Scan for the cell matching the given text and deliver its [X, Y] coordinate at center. 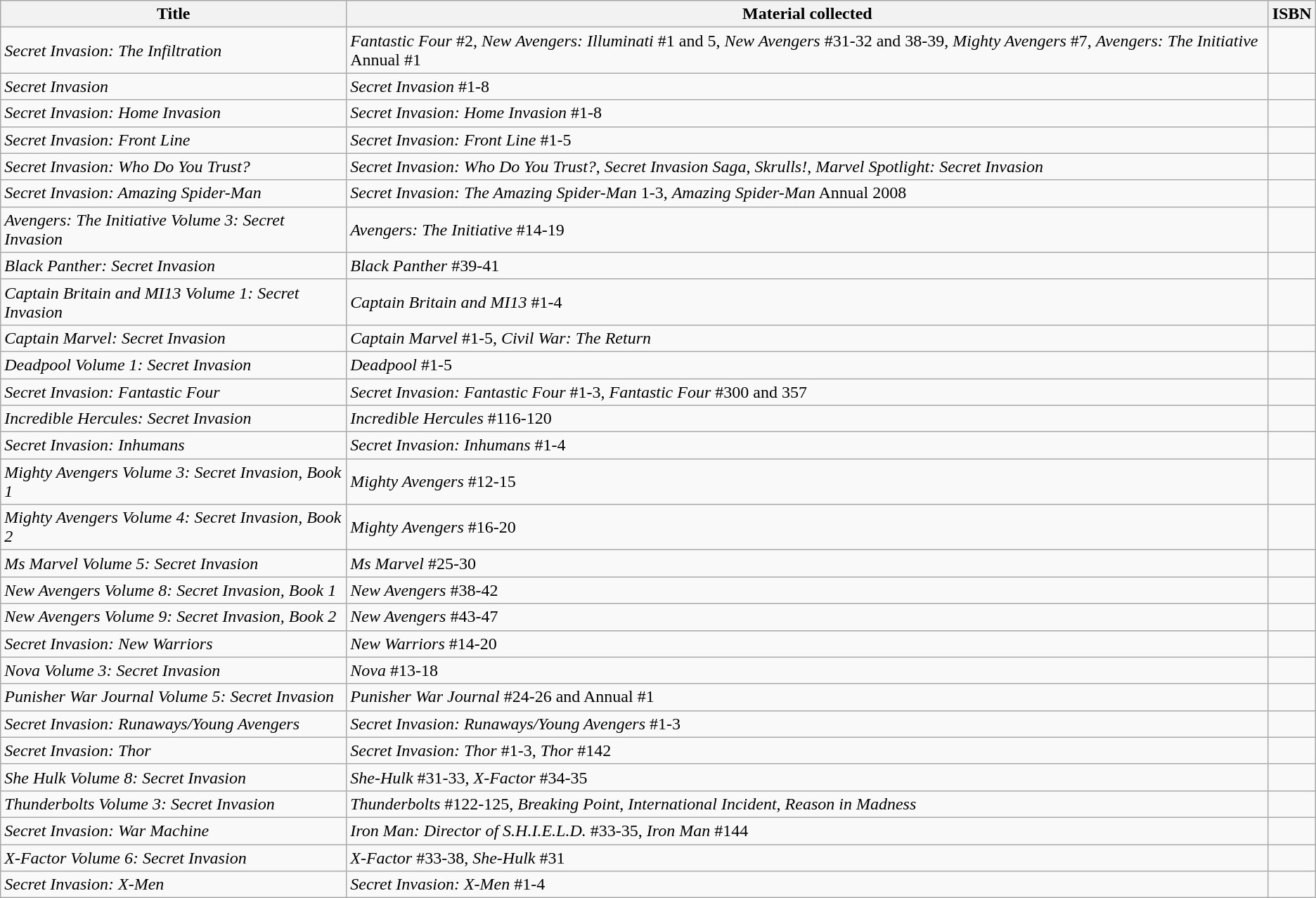
Black Panther #39-41 [807, 266]
Secret Invasion: New Warriors [174, 644]
X-Factor #33-38, She-Hulk #31 [807, 858]
Secret Invasion [174, 86]
Secret Invasion: Amazing Spider-Man [174, 193]
Secret Invasion: Inhumans [174, 445]
Ms Marvel #25-30 [807, 564]
She Hulk Volume 8: Secret Invasion [174, 777]
Secret Invasion: Front Line #1-5 [807, 140]
Mighty Avengers Volume 4: Secret Invasion, Book 2 [174, 527]
Secret Invasion: The Infiltration [174, 51]
Secret Invasion: Home Invasion [174, 113]
Secret Invasion: Who Do You Trust?, Secret Invasion Saga, Skrulls!, Marvel Spotlight: Secret Invasion [807, 167]
New Avengers #38-42 [807, 590]
Secret Invasion #1-8 [807, 86]
New Avengers Volume 9: Secret Invasion, Book 2 [174, 617]
Iron Man: Director of S.H.I.E.L.D. #33-35, Iron Man #144 [807, 831]
Secret Invasion: Fantastic Four [174, 391]
Secret Invasion: Runaways/Young Avengers [174, 724]
Secret Invasion: Front Line [174, 140]
Mighty Avengers Volume 3: Secret Invasion, Book 1 [174, 482]
Incredible Hercules: Secret Invasion [174, 419]
Secret Invasion: X-Men #1-4 [807, 885]
Avengers: The Initiative #14-19 [807, 229]
Secret Invasion: Runaways/Young Avengers #1-3 [807, 724]
Ms Marvel Volume 5: Secret Invasion [174, 564]
Thunderbolts Volume 3: Secret Invasion [174, 804]
Secret Invasion: War Machine [174, 831]
Secret Invasion: Home Invasion #1-8 [807, 113]
Mighty Avengers #16-20 [807, 527]
Material collected [807, 14]
Punisher War Journal Volume 5: Secret Invasion [174, 697]
New Warriors #14-20 [807, 644]
Incredible Hercules #116-120 [807, 419]
Mighty Avengers #12-15 [807, 482]
Secret Invasion: The Amazing Spider-Man 1-3, Amazing Spider-Man Annual 2008 [807, 193]
Nova Volume 3: Secret Invasion [174, 670]
Black Panther: Secret Invasion [174, 266]
Captain Britain and MI13 Volume 1: Secret Invasion [174, 302]
New Avengers #43-47 [807, 617]
Fantastic Four #2, New Avengers: Illuminati #1 and 5, New Avengers #31-32 and 38-39, Mighty Avengers #7, Avengers: The Initiative Annual #1 [807, 51]
Secret Invasion: Thor #1-3, Thor #142 [807, 750]
Secret Invasion: X-Men [174, 885]
Secret Invasion: Fantastic Four #1-3, Fantastic Four #300 and 357 [807, 391]
New Avengers Volume 8: Secret Invasion, Book 1 [174, 590]
Secret Invasion: Who Do You Trust? [174, 167]
Secret Invasion: Thor [174, 750]
Thunderbolts #122-125, Breaking Point, International Incident, Reason in Madness [807, 804]
Deadpool Volume 1: Secret Invasion [174, 365]
Captain Marvel: Secret Invasion [174, 338]
She-Hulk #31-33, X-Factor #34-35 [807, 777]
Title [174, 14]
ISBN [1292, 14]
Captain Marvel #1-5, Civil War: The Return [807, 338]
Secret Invasion: Inhumans #1-4 [807, 445]
Avengers: The Initiative Volume 3: Secret Invasion [174, 229]
Nova #13-18 [807, 670]
Deadpool #1-5 [807, 365]
X-Factor Volume 6: Secret Invasion [174, 858]
Captain Britain and MI13 #1-4 [807, 302]
Punisher War Journal #24-26 and Annual #1 [807, 697]
